Return [x, y] of the center of cell containing provided text 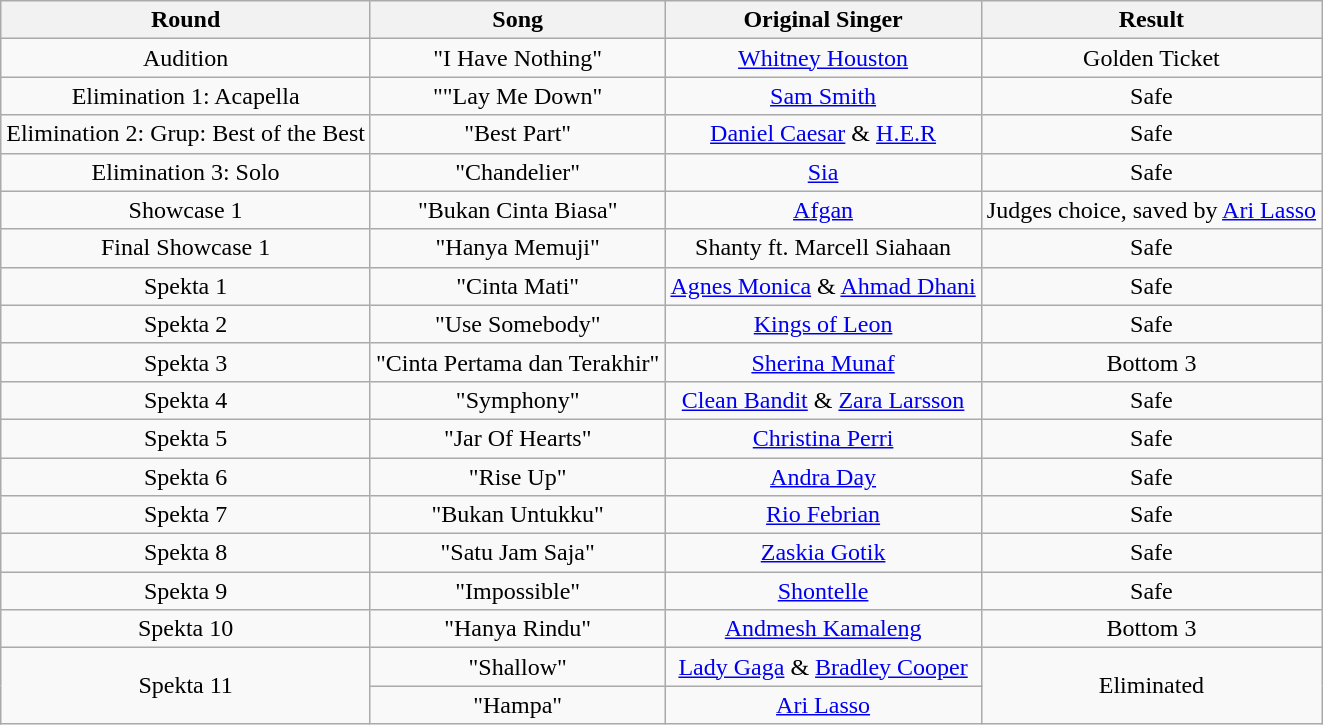
Rio Febrian [823, 515]
Spekta 4 [186, 400]
"Impossible" [517, 591]
Lady Gaga & Bradley Cooper [823, 667]
Audition [186, 58]
Zaskia Gotik [823, 553]
Spekta 2 [186, 324]
Afgan [823, 210]
"Chandelier" [517, 172]
"Rise Up" [517, 477]
Spekta 3 [186, 362]
Andra Day [823, 477]
Spekta 8 [186, 553]
Round [186, 20]
Eliminated [1151, 686]
Elimination 3: Solo [186, 172]
Elimination 2: Grup: Best of the Best [186, 134]
"Bukan Cinta Biasa" [517, 210]
"Hanya Rindu" [517, 629]
"Hanya Memuji" [517, 248]
Shanty ft. Marcell Siahaan [823, 248]
Song [517, 20]
Spekta 6 [186, 477]
Final Showcase 1 [186, 248]
Daniel Caesar & H.E.R [823, 134]
Result [1151, 20]
Original Singer [823, 20]
Golden Ticket [1151, 58]
"Symphony" [517, 400]
Christina Perri [823, 438]
Agnes Monica & Ahmad Dhani [823, 286]
Spekta 7 [186, 515]
"Use Somebody" [517, 324]
"Hampa" [517, 705]
Spekta 11 [186, 686]
"I Have Nothing" [517, 58]
"Satu Jam Saja" [517, 553]
"Best Part" [517, 134]
Kings of Leon [823, 324]
Sherina Munaf [823, 362]
Whitney Houston [823, 58]
"Bukan Untukku" [517, 515]
Spekta 10 [186, 629]
Judges choice, saved by Ari Lasso [1151, 210]
"Jar Of Hearts" [517, 438]
Spekta 9 [186, 591]
""Lay Me Down" [517, 96]
"Cinta Mati" [517, 286]
Andmesh Kamaleng [823, 629]
Spekta 5 [186, 438]
"Cinta Pertama dan Terakhir" [517, 362]
Elimination 1: Acapella [186, 96]
Sia [823, 172]
Sam Smith [823, 96]
Showcase 1 [186, 210]
Ari Lasso [823, 705]
Shontelle [823, 591]
Spekta 1 [186, 286]
Clean Bandit & Zara Larsson [823, 400]
"Shallow" [517, 667]
